Capture the cell that displays the provided text and extract its [X, Y] central coordinate. 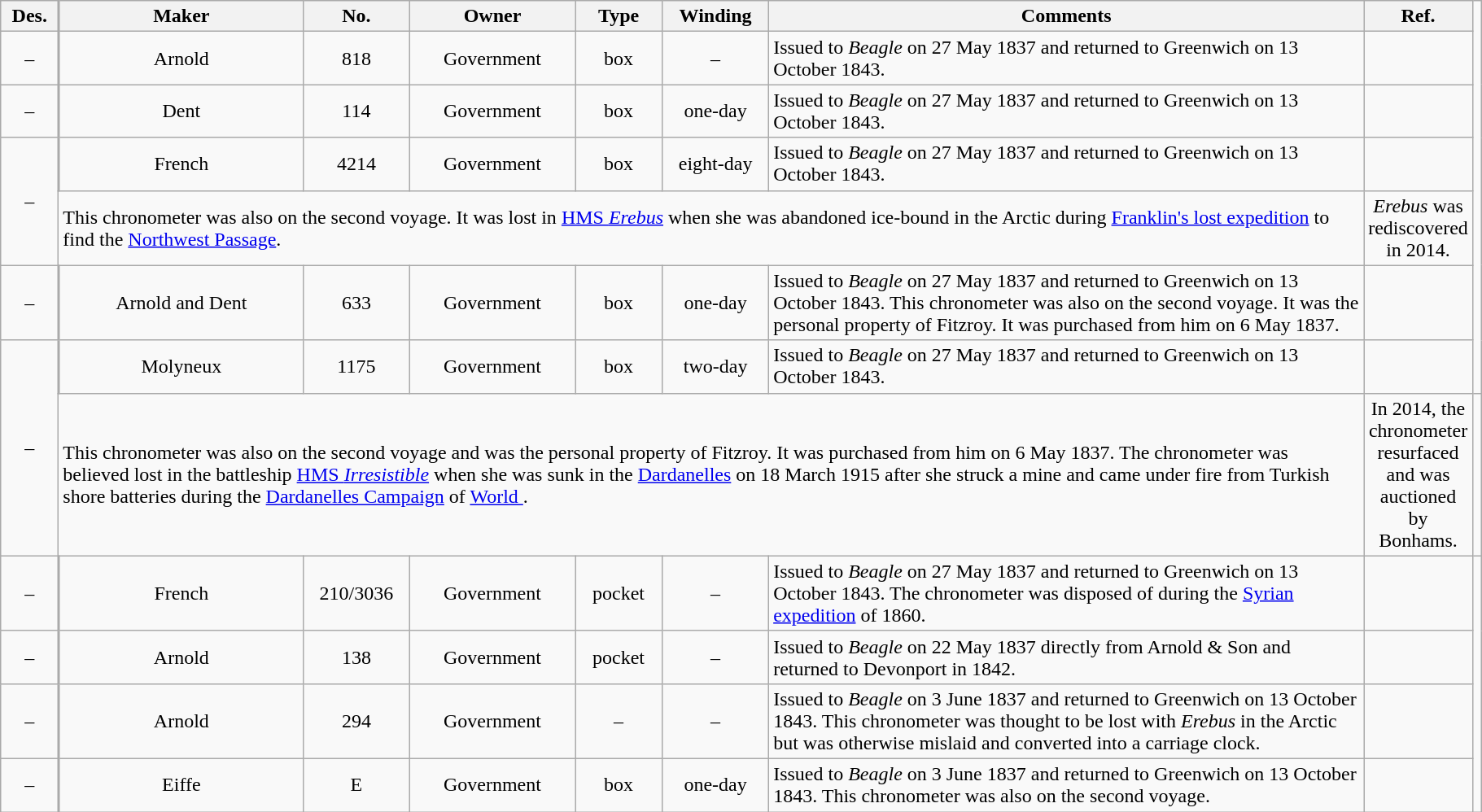
818 [356, 59]
Issued to Beagle on 22 May 1837 directly from Arnold & Son and returned to Devonport in 1842. [1066, 657]
114 [356, 111]
210/3036 [356, 593]
Des. [29, 16]
633 [356, 303]
1175 [356, 366]
Ref. [1419, 16]
Winding [716, 16]
138 [356, 657]
Type [619, 16]
Arnold and Dent [181, 303]
Molyneux [181, 366]
294 [356, 721]
Erebus was rediscovered in 2014. [1419, 228]
No. [356, 16]
E [356, 784]
4214 [356, 164]
Owner [492, 16]
two-day [716, 366]
Issued to Beagle on 27 May 1837 and returned to Greenwich on 13 October 1843. The chronometer was disposed of during the Syrian expedition of 1860. [1066, 593]
Dent [181, 111]
In 2014, the chronometer resurfaced and was auctioned by Bonhams. [1419, 474]
Comments [1066, 16]
Extended comments [59, 16]
eight-day [716, 164]
Eiffe [181, 784]
Maker [181, 16]
Issued to Beagle on 3 June 1837 and returned to Greenwich on 13 October 1843. This chronometer was also on the second voyage. [1066, 784]
